Capture the cell that displays the provided text and extract its (X, Y) central coordinate. 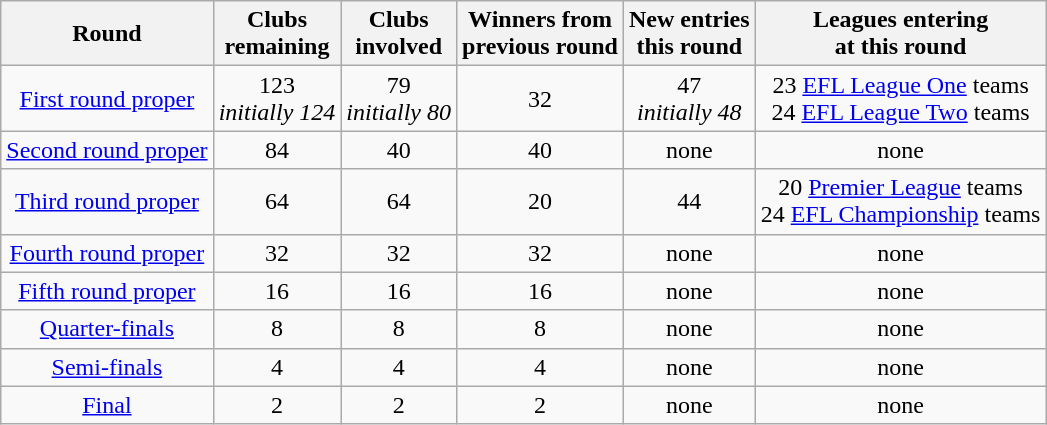
Second round proper (107, 150)
23 EFL League One teams 24 EFL League Two teams (900, 98)
20 (540, 202)
Round (107, 34)
Semi-finals (107, 367)
79 initially 80 (399, 98)
First round proper (107, 98)
47 initially 48 (689, 98)
Fourth round proper (107, 253)
Winners fromprevious round (540, 34)
Fifth round proper (107, 291)
New entriesthis round (689, 34)
123 initially 124 (277, 98)
Leagues enteringat this round (900, 34)
84 (277, 150)
20 Premier League teams 24 EFL Championship teams (900, 202)
Third round proper (107, 202)
Clubsremaining (277, 34)
Final (107, 405)
Clubsinvolved (399, 34)
Quarter-finals (107, 329)
44 (689, 202)
